Provide the (x, y) coordinate of the cell's center where the given text is located.  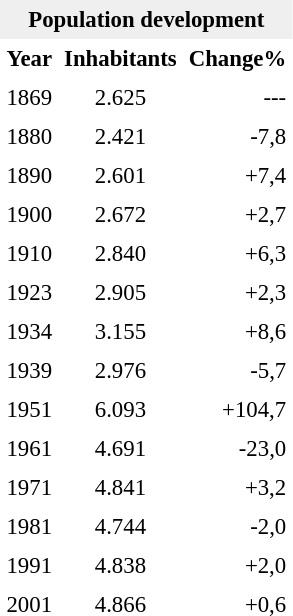
+2,0 (238, 566)
+3,2 (238, 488)
1939 (29, 370)
1981 (29, 526)
-5,7 (238, 370)
1971 (29, 488)
Change% (238, 58)
-23,0 (238, 448)
1900 (29, 214)
+7,4 (238, 176)
+2,3 (238, 292)
2.905 (120, 292)
4.744 (120, 526)
1869 (29, 98)
2.976 (120, 370)
1934 (29, 332)
1910 (29, 254)
1991 (29, 566)
1951 (29, 410)
+104,7 (238, 410)
2.601 (120, 176)
2.672 (120, 214)
4.838 (120, 566)
Year (29, 58)
--- (238, 98)
6.093 (120, 410)
+8,6 (238, 332)
4.691 (120, 448)
-7,8 (238, 136)
1923 (29, 292)
1890 (29, 176)
Inhabitants (120, 58)
1961 (29, 448)
2.625 (120, 98)
2.421 (120, 136)
2.840 (120, 254)
Population development (146, 20)
+6,3 (238, 254)
-2,0 (238, 526)
1880 (29, 136)
3.155 (120, 332)
+2,7 (238, 214)
4.841 (120, 488)
